Determine the (X, Y) coordinate at the center of the cell enclosing the given text.  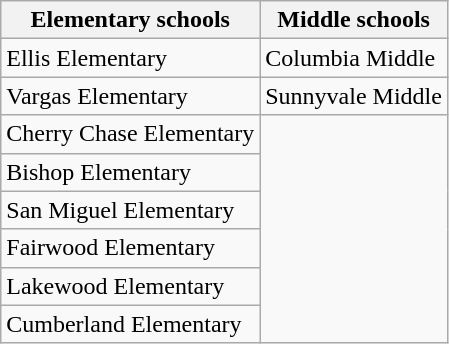
Cherry Chase Elementary (130, 134)
Lakewood Elementary (130, 286)
Elementary schools (130, 20)
Sunnyvale Middle (354, 96)
Middle schools (354, 20)
San Miguel Elementary (130, 210)
Vargas Elementary (130, 96)
Ellis Elementary (130, 58)
Cumberland Elementary (130, 324)
Columbia Middle (354, 58)
Fairwood Elementary (130, 248)
Bishop Elementary (130, 172)
